Provide the (x, y) coordinate of the cell's center where the given text is located.  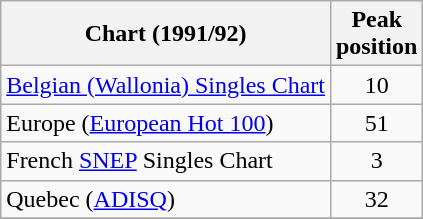
10 (376, 85)
Peakposition (376, 34)
Quebec (ADISQ) (166, 199)
Chart (1991/92) (166, 34)
32 (376, 199)
French SNEP Singles Chart (166, 161)
51 (376, 123)
Belgian (Wallonia) Singles Chart (166, 85)
Europe (European Hot 100) (166, 123)
3 (376, 161)
